Pinpoint the cell where the given text exists, returning its (x, y) midpoint coordinate. 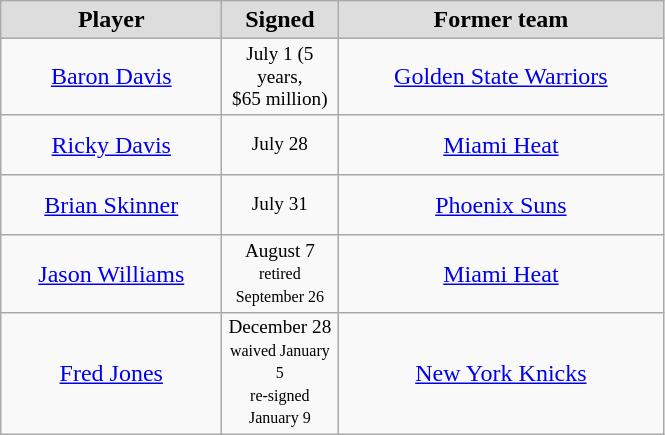
July 28 (280, 145)
Fred Jones (112, 373)
Phoenix Suns (501, 205)
December 28 waived January 5 re-signed January 9 (280, 373)
Golden State Warriors (501, 78)
Player (112, 20)
Baron Davis (112, 78)
Former team (501, 20)
Ricky Davis (112, 145)
Brian Skinner (112, 205)
Jason Williams (112, 274)
Signed (280, 20)
July 31 (280, 205)
August 7 retired September 26 (280, 274)
July 1 (5 years, $65 million) (280, 78)
New York Knicks (501, 373)
